Search for the cell housing the specified text and yield its [x, y] center coordinate. 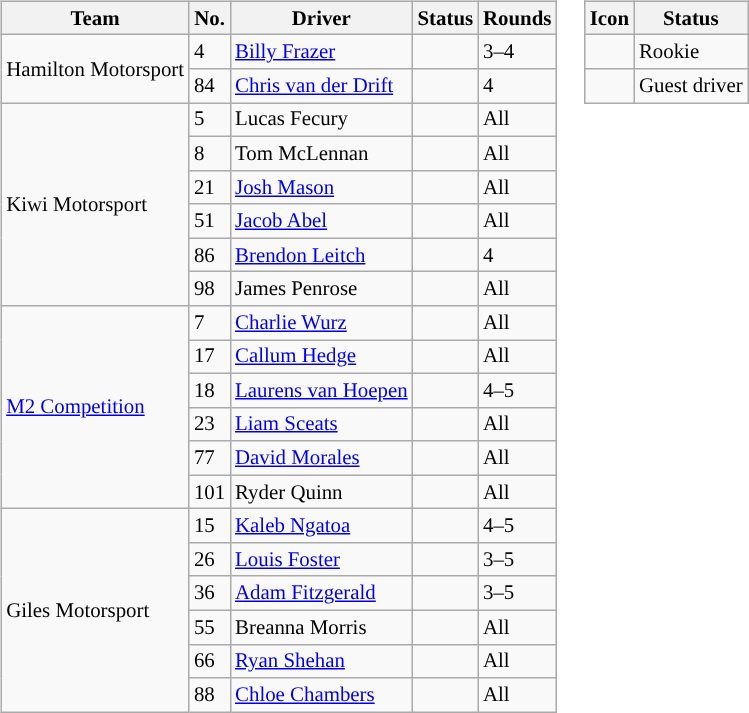
Charlie Wurz [321, 323]
No. [210, 18]
David Morales [321, 458]
77 [210, 458]
17 [210, 357]
15 [210, 526]
Icon [610, 18]
Breanna Morris [321, 627]
88 [210, 695]
Ryan Shehan [321, 661]
Guest driver [691, 86]
Brendon Leitch [321, 255]
Liam Sceats [321, 424]
Team [95, 18]
Kaleb Ngatoa [321, 526]
23 [210, 424]
Chloe Chambers [321, 695]
Ryder Quinn [321, 492]
84 [210, 86]
M2 Competition [95, 408]
Rounds [517, 18]
Tom McLennan [321, 153]
5 [210, 120]
101 [210, 492]
55 [210, 627]
Adam Fitzgerald [321, 593]
26 [210, 560]
18 [210, 390]
Billy Frazer [321, 52]
Kiwi Motorsport [95, 204]
51 [210, 221]
Driver [321, 18]
66 [210, 661]
Chris van der Drift [321, 86]
36 [210, 593]
Hamilton Motorsport [95, 69]
Rookie [691, 52]
98 [210, 289]
8 [210, 153]
Jacob Abel [321, 221]
Josh Mason [321, 187]
James Penrose [321, 289]
Laurens van Hoepen [321, 390]
Lucas Fecury [321, 120]
21 [210, 187]
7 [210, 323]
86 [210, 255]
Louis Foster [321, 560]
3–4 [517, 52]
Callum Hedge [321, 357]
Giles Motorsport [95, 610]
